Return (X, Y) of the center of cell containing provided text 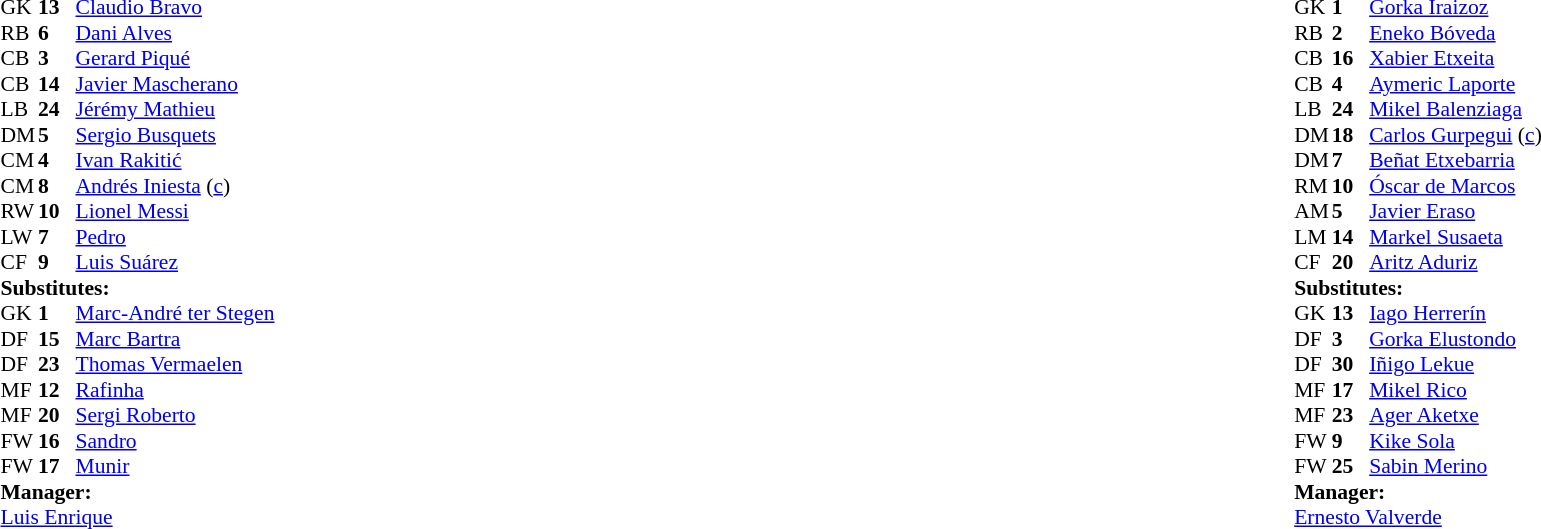
Sergio Busquets (176, 135)
8 (57, 186)
Sergi Roberto (176, 415)
Thomas Vermaelen (176, 365)
Sandro (176, 441)
15 (57, 339)
LW (19, 237)
Javier Mascherano (176, 84)
RM (1313, 186)
30 (1351, 365)
12 (57, 390)
25 (1351, 467)
Rafinha (176, 390)
Manager: (137, 492)
Marc-André ter Stegen (176, 313)
Jérémy Mathieu (176, 109)
2 (1351, 33)
Luis Suárez (176, 263)
Andrés Iniesta (c) (176, 186)
6 (57, 33)
1 (57, 313)
Gerard Piqué (176, 59)
Munir (176, 467)
Ivan Rakitić (176, 161)
RW (19, 211)
Lionel Messi (176, 211)
Dani Alves (176, 33)
18 (1351, 135)
13 (1351, 313)
AM (1313, 211)
Substitutes: (137, 288)
Marc Bartra (176, 339)
LM (1313, 237)
Pedro (176, 237)
